Determine the (x, y) coordinate at the center of the cell enclosing the given text.  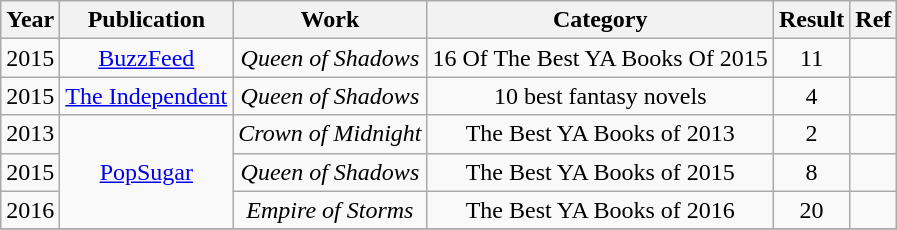
Year (30, 20)
Crown of Midnight (330, 134)
10 best fantasy novels (600, 96)
11 (811, 58)
16 Of The Best YA Books Of 2015 (600, 58)
Work (330, 20)
20 (811, 210)
Result (811, 20)
4 (811, 96)
BuzzFeed (146, 58)
Ref (874, 20)
The Best YA Books of 2016 (600, 210)
8 (811, 172)
2016 (30, 210)
The Independent (146, 96)
PopSugar (146, 172)
2 (811, 134)
The Best YA Books of 2013 (600, 134)
Publication (146, 20)
Empire of Storms (330, 210)
2013 (30, 134)
The Best YA Books of 2015 (600, 172)
Category (600, 20)
